For the text-containing cell, return its midpoint in [x, y] coordinate format. 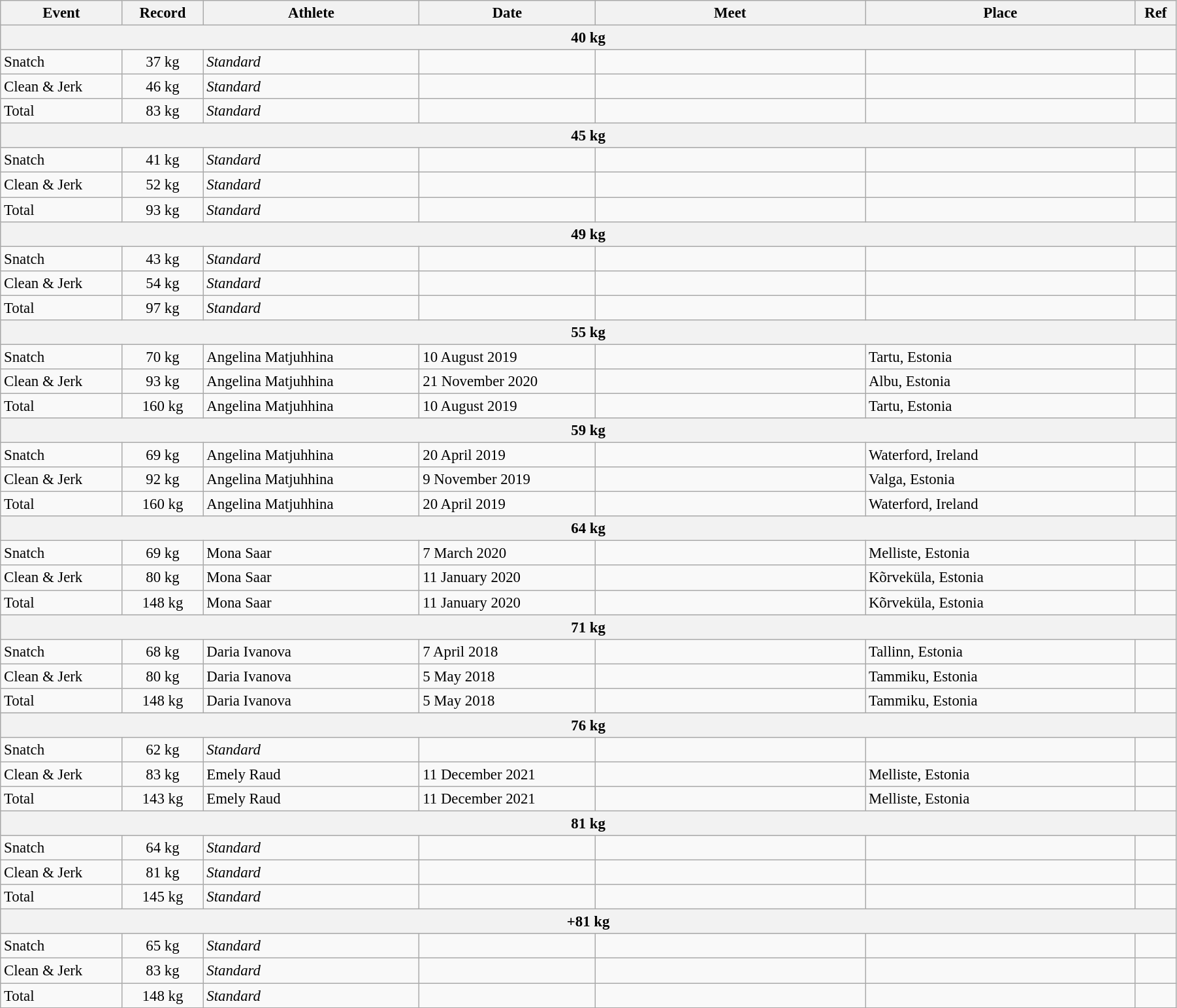
97 kg [163, 308]
Athlete [311, 13]
9 November 2019 [507, 480]
7 March 2020 [507, 553]
Date [507, 13]
68 kg [163, 651]
76 kg [588, 725]
Event [61, 13]
145 kg [163, 897]
Albu, Estonia [1001, 382]
59 kg [588, 431]
40 kg [588, 38]
Meet [730, 13]
21 November 2020 [507, 382]
+81 kg [588, 922]
41 kg [163, 160]
62 kg [163, 750]
70 kg [163, 357]
92 kg [163, 480]
49 kg [588, 234]
65 kg [163, 947]
Place [1001, 13]
7 April 2018 [507, 651]
52 kg [163, 185]
71 kg [588, 627]
46 kg [163, 87]
43 kg [163, 259]
Record [163, 13]
Ref [1155, 13]
54 kg [163, 283]
45 kg [588, 136]
143 kg [163, 799]
Valga, Estonia [1001, 480]
55 kg [588, 333]
Tallinn, Estonia [1001, 651]
37 kg [163, 62]
